Detect which cell encompasses the target text, then output its (x, y) center coordinate. 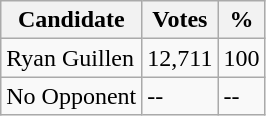
No Opponent (72, 96)
Candidate (72, 20)
Ryan Guillen (72, 58)
100 (242, 58)
Votes (180, 20)
12,711 (180, 58)
% (242, 20)
